For the text-containing cell, return its midpoint in (x, y) coordinate format. 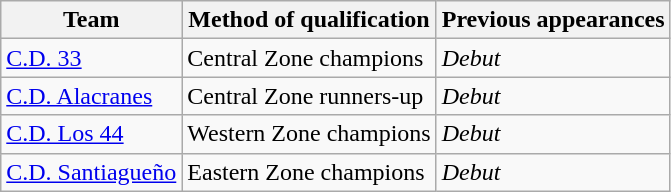
Previous appearances (553, 20)
C.D. 33 (92, 58)
Western Zone champions (309, 134)
Team (92, 20)
Central Zone champions (309, 58)
Eastern Zone champions (309, 172)
C.D. Alacranes (92, 96)
C.D. Los 44 (92, 134)
Central Zone runners-up (309, 96)
Method of qualification (309, 20)
C.D. Santiagueño (92, 172)
